Pinpoint the cell where the given text exists, returning its (X, Y) midpoint coordinate. 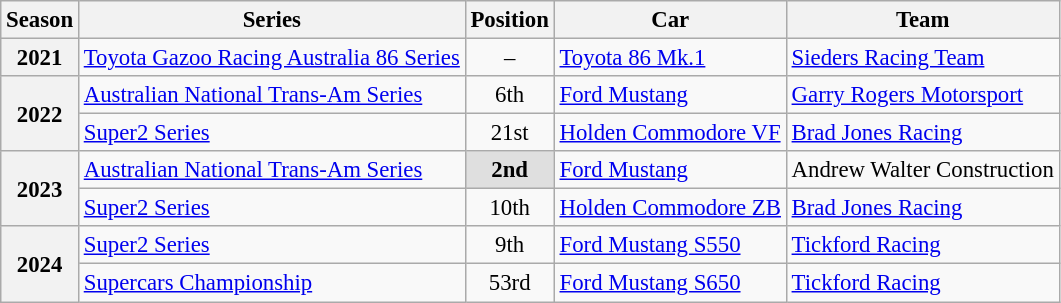
10th (510, 208)
Ford Mustang S650 (670, 283)
Season (40, 20)
Position (510, 20)
Garry Rogers Motorsport (922, 95)
Ford Mustang S550 (670, 245)
Andrew Walter Construction (922, 170)
2023 (40, 188)
9th (510, 245)
– (510, 58)
Toyota 86 Mk.1 (670, 58)
53rd (510, 283)
Toyota Gazoo Racing Australia 86 Series (272, 58)
2021 (40, 58)
2024 (40, 264)
Team (922, 20)
Supercars Championship (272, 283)
21st (510, 133)
Holden Commodore ZB (670, 208)
Series (272, 20)
Car (670, 20)
2022 (40, 114)
Sieders Racing Team (922, 58)
Holden Commodore VF (670, 133)
6th (510, 95)
2nd (510, 170)
